Pinpoint the cell where the given text exists, returning its (x, y) midpoint coordinate. 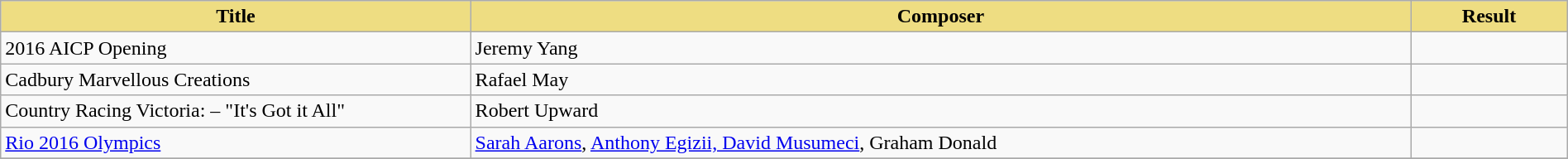
Jeremy Yang (941, 48)
Cadbury Marvellous Creations (236, 79)
Rio 2016 Olympics (236, 142)
Sarah Aarons, Anthony Egizii, David Musumeci, Graham Donald (941, 142)
2016 AICP Opening (236, 48)
Country Racing Victoria: – "It's Got it All" (236, 111)
Result (1489, 17)
Robert Upward (941, 111)
Rafael May (941, 79)
Title (236, 17)
Composer (941, 17)
